Pinpoint the cell where the given text exists, returning its [X, Y] midpoint coordinate. 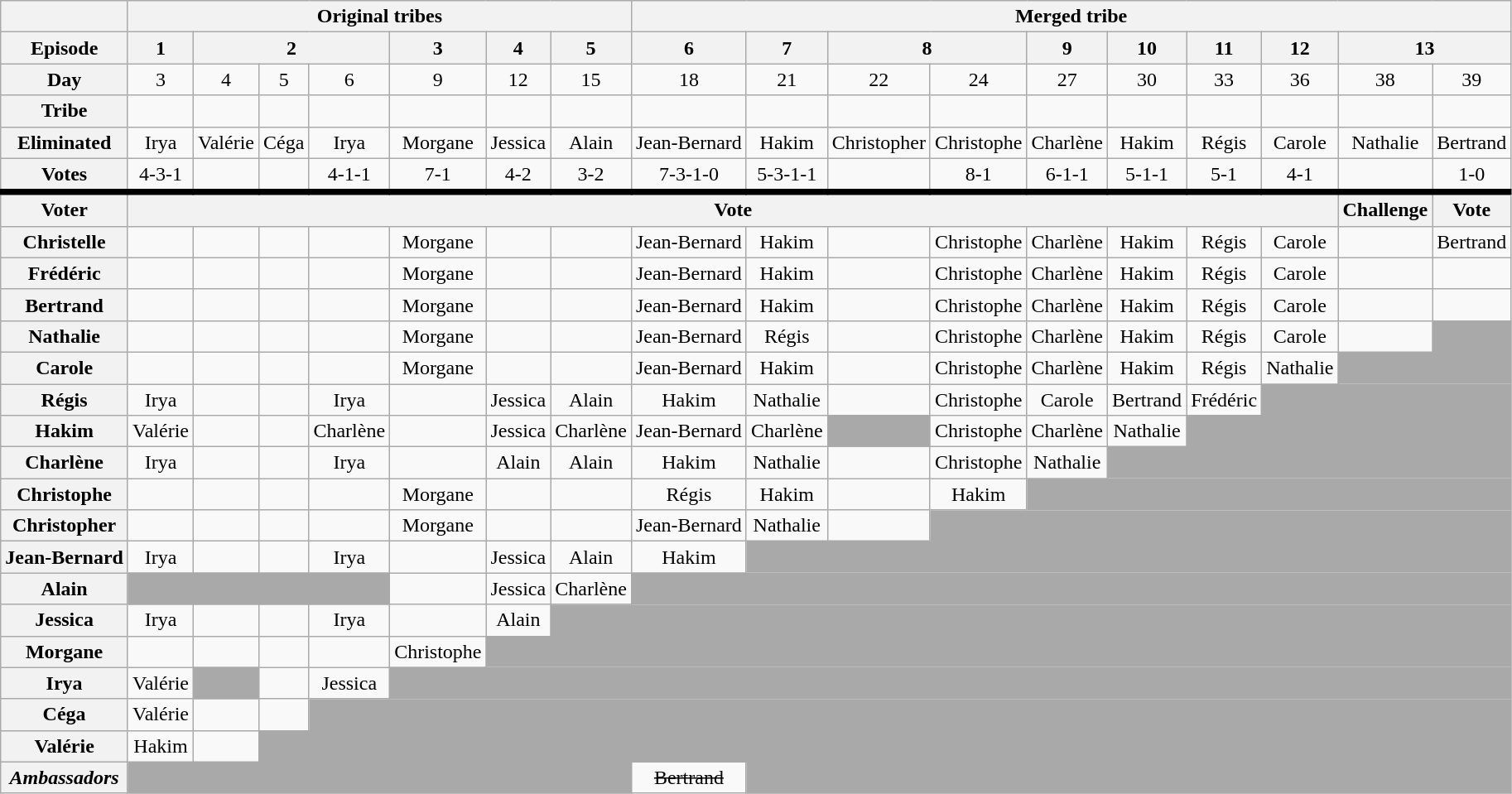
4-3-1 [161, 176]
8 [927, 48]
30 [1148, 79]
22 [879, 79]
Merged tribe [1071, 17]
33 [1224, 79]
27 [1067, 79]
5-3-1-1 [787, 176]
11 [1224, 48]
7 [787, 48]
3-2 [591, 176]
7-1 [438, 176]
Eliminated [65, 142]
Original tribes [379, 17]
10 [1148, 48]
8-1 [978, 176]
Challenge [1385, 209]
36 [1300, 79]
4-1-1 [349, 176]
38 [1385, 79]
Ambassadors [65, 777]
7-3-1-0 [689, 176]
4-1 [1300, 176]
5-1-1 [1148, 176]
4-2 [518, 176]
24 [978, 79]
Episode [65, 48]
5-1 [1224, 176]
Voter [65, 209]
Votes [65, 176]
39 [1472, 79]
6-1-1 [1067, 176]
Day [65, 79]
21 [787, 79]
1-0 [1472, 176]
1 [161, 48]
15 [591, 79]
18 [689, 79]
13 [1424, 48]
Tribe [65, 111]
Christelle [65, 242]
2 [291, 48]
